Locate the cell with the specified text and output its (x, y) center coordinate. 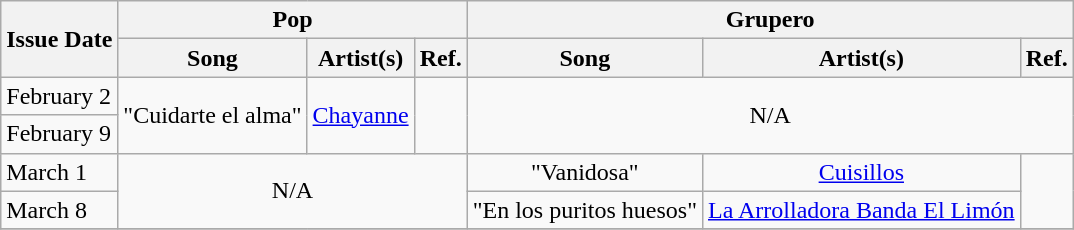
"En los puritos huesos" (584, 210)
February 2 (60, 96)
March 1 (60, 172)
"Cuidarte el alma" (212, 115)
La Arrolladora Banda El Limón (861, 210)
Cuisillos (861, 172)
Issue Date (60, 39)
"Vanidosa" (584, 172)
Chayanne (360, 115)
Pop (292, 20)
March 8 (60, 210)
February 9 (60, 134)
Grupero (770, 20)
